Detect which cell encompasses the target text, then output its [x, y] center coordinate. 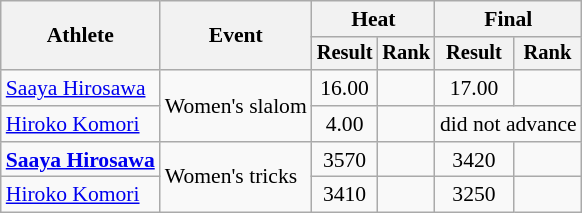
Final [508, 19]
17.00 [474, 88]
3410 [345, 195]
Event [236, 36]
did not advance [508, 124]
3250 [474, 195]
4.00 [345, 124]
3570 [345, 160]
3420 [474, 160]
Heat [374, 19]
Women's tricks [236, 178]
16.00 [345, 88]
Women's slalom [236, 106]
Athlete [80, 36]
